Output the [X, Y] coordinate of the center of the cell containing the given text.  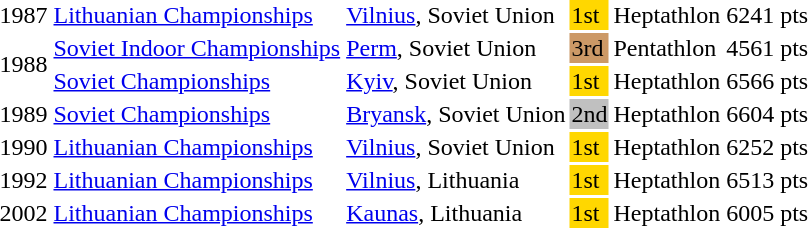
Pentathlon [667, 48]
2nd [590, 114]
3rd [590, 48]
Kaunas, Lithuania [456, 213]
Soviet Indoor Championships [197, 48]
Kyiv, Soviet Union [456, 81]
Vilnius, Lithuania [456, 180]
Perm, Soviet Union [456, 48]
Bryansk, Soviet Union [456, 114]
